Detect which cell encompasses the target text, then output its (X, Y) center coordinate. 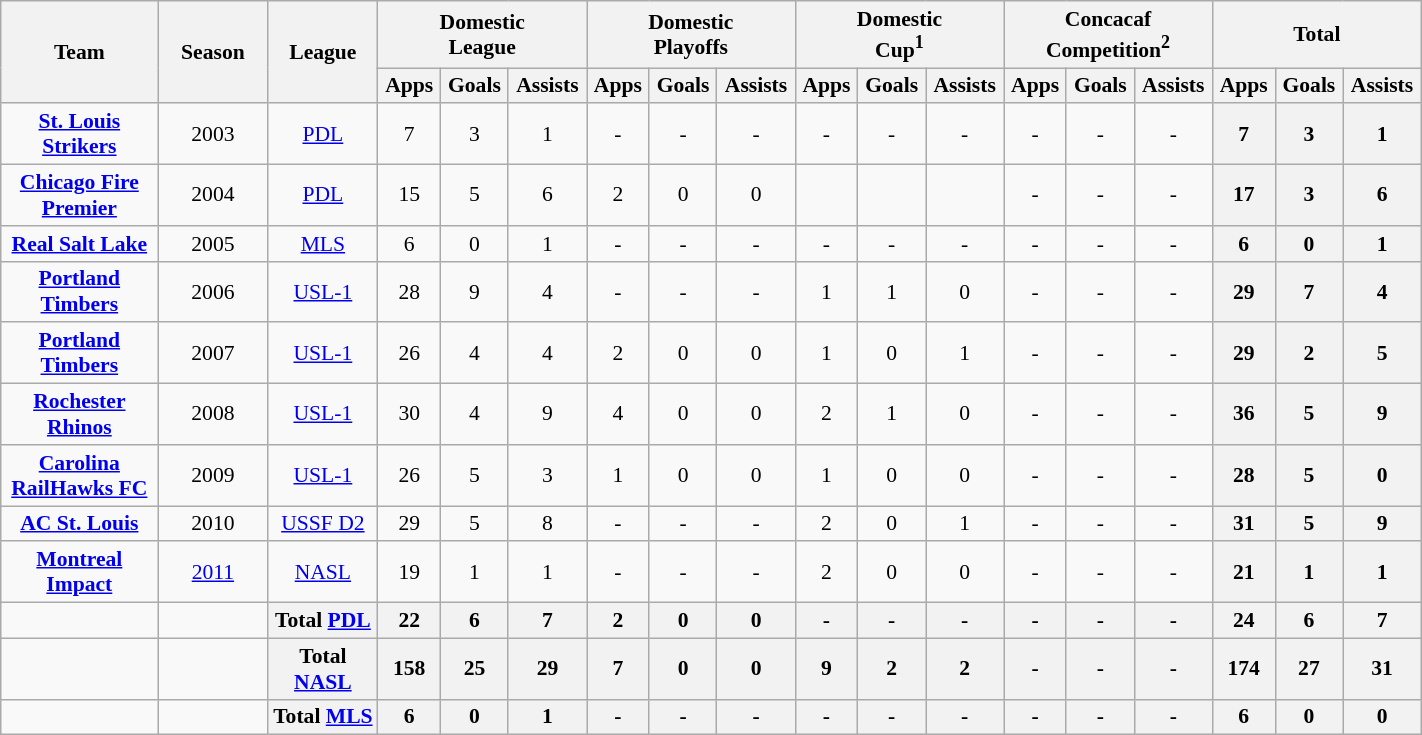
USSF D2 (323, 524)
2007 (213, 354)
DomesticPlayoffs (690, 34)
2011 (213, 572)
19 (410, 572)
DomesticLeague (482, 34)
27 (1309, 668)
Total NASL (323, 668)
Total PDL (323, 621)
2004 (213, 196)
21 (1244, 572)
2010 (213, 524)
MLS (323, 244)
24 (1244, 621)
Season (213, 52)
DomesticCup1 (900, 34)
2009 (213, 476)
17 (1244, 196)
ConcacafCompetition2 (1108, 34)
Real Salt Lake (80, 244)
2008 (213, 414)
Montreal Impact (80, 572)
St. Louis Strikers (80, 134)
NASL (323, 572)
25 (475, 668)
Rochester Rhinos (80, 414)
Total (1316, 34)
Carolina RailHawks FC (80, 476)
Team (80, 52)
8 (547, 524)
Total MLS (323, 717)
174 (1244, 668)
15 (410, 196)
AC St. Louis (80, 524)
22 (410, 621)
2005 (213, 244)
Chicago Fire Premier (80, 196)
36 (1244, 414)
2006 (213, 292)
2003 (213, 134)
League (323, 52)
158 (410, 668)
30 (410, 414)
